Identify which cell holds the provided text, then report its (X, Y) central coordinate. 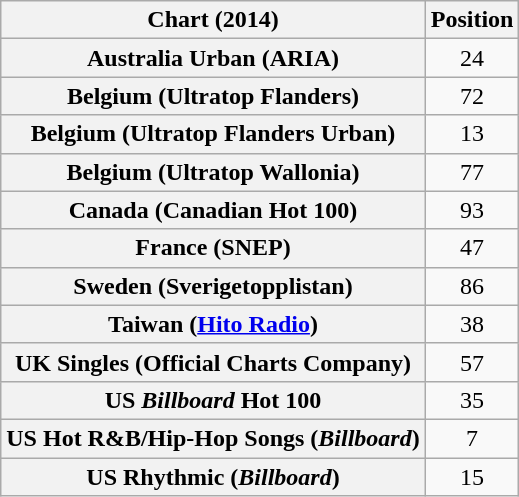
72 (472, 96)
57 (472, 362)
Belgium (Ultratop Wallonia) (213, 172)
15 (472, 477)
7 (472, 438)
UK Singles (Official Charts Company) (213, 362)
24 (472, 58)
Taiwan (Hito Radio) (213, 324)
35 (472, 400)
38 (472, 324)
77 (472, 172)
13 (472, 134)
93 (472, 210)
Australia Urban (ARIA) (213, 58)
Sweden (Sverigetopplistan) (213, 286)
US Rhythmic (Billboard) (213, 477)
Belgium (Ultratop Flanders) (213, 96)
US Billboard Hot 100 (213, 400)
Position (472, 20)
47 (472, 248)
86 (472, 286)
France (SNEP) (213, 248)
Chart (2014) (213, 20)
US Hot R&B/Hip-Hop Songs (Billboard) (213, 438)
Canada (Canadian Hot 100) (213, 210)
Belgium (Ultratop Flanders Urban) (213, 134)
